Output the [X, Y] coordinate of the center of the cell containing the given text.  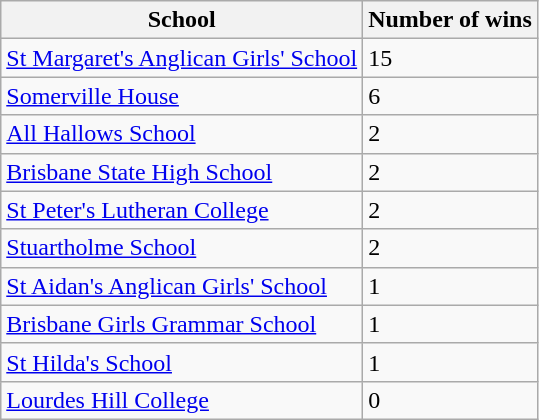
St Peter's Lutheran College [182, 210]
St Aidan's Anglican Girls' School [182, 286]
Number of wins [450, 20]
Brisbane Girls Grammar School [182, 324]
All Hallows School [182, 134]
Somerville House [182, 96]
0 [450, 400]
Brisbane State High School [182, 172]
15 [450, 58]
Stuartholme School [182, 248]
Lourdes Hill College [182, 400]
School [182, 20]
St Margaret's Anglican Girls' School [182, 58]
6 [450, 96]
St Hilda's School [182, 362]
